Find where the given text appears and provide that cell's center as (x, y) coordinate. 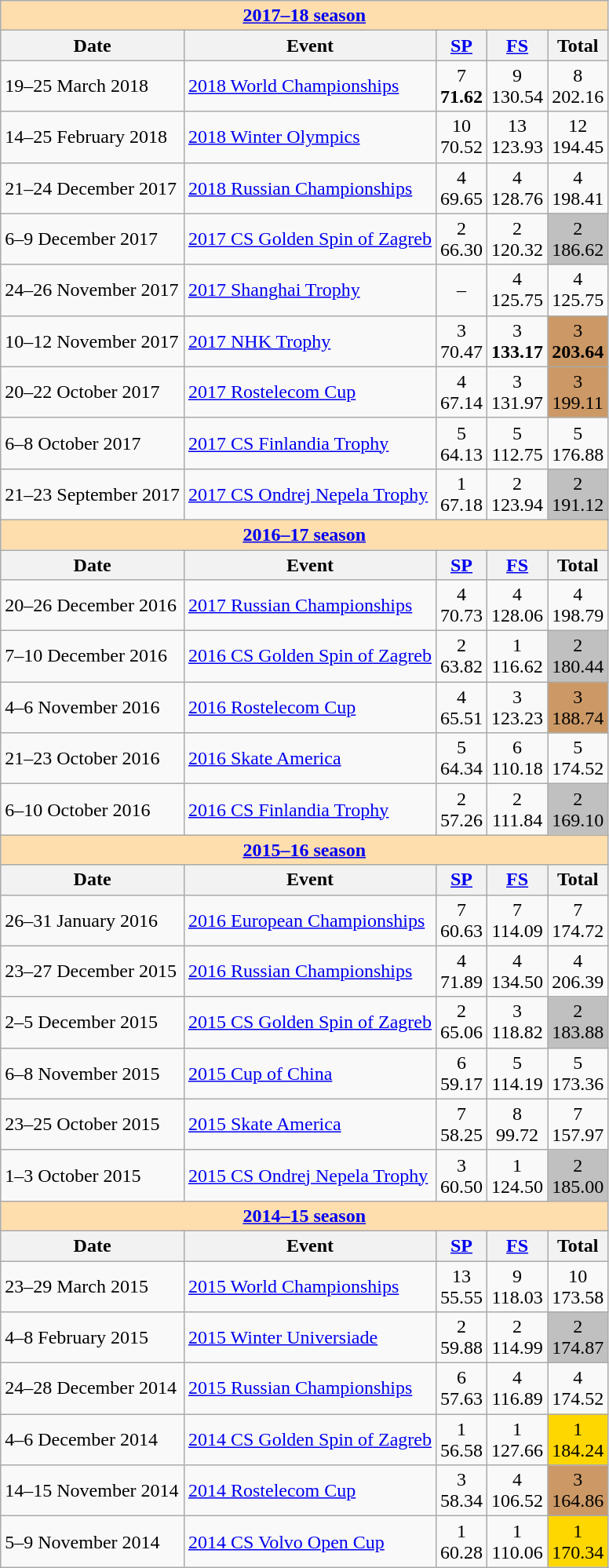
20–26 December 2016 (93, 606)
2016 Skate America (309, 758)
2015 Winter Universiade (309, 1337)
2014 CS Golden Spin of Zagreb (309, 1439)
3 164.86 (578, 1491)
10 70.52 (461, 137)
3 70.47 (461, 341)
3 60.50 (461, 1176)
2015 Skate America (309, 1124)
2017 CS Finlandia Trophy (309, 443)
2–5 December 2015 (93, 1022)
10–12 November 2017 (93, 341)
21–24 December 2017 (93, 188)
1 124.50 (518, 1176)
2017 Rostelecom Cup (309, 392)
2 114.99 (518, 1337)
14–15 November 2014 (93, 1491)
1 116.62 (518, 656)
21–23 September 2017 (93, 494)
1 170.34 (578, 1541)
3 118.82 (518, 1022)
2017 CS Golden Spin of Zagreb (309, 239)
4 134.50 (518, 972)
2 169.10 (578, 810)
19–25 March 2018 (93, 86)
4 71.89 (461, 972)
2 183.88 (578, 1022)
5 174.52 (578, 758)
2014–15 season (304, 1216)
2014 CS Volvo Open Cup (309, 1541)
2016 Russian Championships (309, 972)
2 63.82 (461, 656)
2018 Russian Championships (309, 188)
12 194.45 (578, 137)
23–25 October 2015 (93, 1124)
4 174.52 (578, 1389)
7 60.63 (461, 920)
2 185.00 (578, 1176)
2 191.12 (578, 494)
7 157.97 (578, 1124)
6–9 December 2017 (93, 239)
4 206.39 (578, 972)
4 69.65 (461, 188)
24–28 December 2014 (93, 1389)
26–31 January 2016 (93, 920)
20–22 October 2017 (93, 392)
2 111.84 (518, 810)
4 65.51 (461, 708)
4 128.76 (518, 188)
21–23 October 2016 (93, 758)
4–8 February 2015 (93, 1337)
4 67.14 (461, 392)
3 188.74 (578, 708)
23–29 March 2015 (93, 1285)
9 118.03 (518, 1285)
6–8 November 2015 (93, 1074)
4 116.89 (518, 1389)
2015 Cup of China (309, 1074)
2 186.62 (578, 239)
4 198.41 (578, 188)
4 70.73 (461, 606)
2018 Winter Olympics (309, 137)
2 66.30 (461, 239)
4–6 November 2016 (93, 708)
13 123.93 (518, 137)
3 131.97 (518, 392)
7–10 December 2016 (93, 656)
2017 Russian Championships (309, 606)
5 173.36 (578, 1074)
2015–16 season (304, 850)
2 65.06 (461, 1022)
10 173.58 (578, 1285)
13 55.55 (461, 1285)
2 57.26 (461, 810)
5 176.88 (578, 443)
4 106.52 (518, 1491)
8 202.16 (578, 86)
6 59.17 (461, 1074)
5 64.34 (461, 758)
6–10 October 2016 (93, 810)
14–25 February 2018 (93, 137)
2014 Rostelecom Cup (309, 1491)
1 184.24 (578, 1439)
24–26 November 2017 (93, 290)
5 64.13 (461, 443)
2 123.94 (518, 494)
3 203.64 (578, 341)
– (461, 290)
2015 CS Golden Spin of Zagreb (309, 1022)
4 198.79 (578, 606)
7 71.62 (461, 86)
3 123.23 (518, 708)
7 58.25 (461, 1124)
9 130.54 (518, 86)
1–3 October 2015 (93, 1176)
3 133.17 (518, 341)
4–6 December 2014 (93, 1439)
2 120.32 (518, 239)
23–27 December 2015 (93, 972)
6 57.63 (461, 1389)
1 127.66 (518, 1439)
1 67.18 (461, 494)
5 114.19 (518, 1074)
1 56.58 (461, 1439)
2015 CS Ondrej Nepela Trophy (309, 1176)
4 128.06 (518, 606)
1 110.06 (518, 1541)
2018 World Championships (309, 86)
2017–18 season (304, 16)
6 110.18 (518, 758)
2017 Shanghai Trophy (309, 290)
2016–17 season (304, 534)
7 114.09 (518, 920)
2 180.44 (578, 656)
2 174.87 (578, 1337)
8 99.72 (518, 1124)
2015 Russian Championships (309, 1389)
3 58.34 (461, 1491)
6–8 October 2017 (93, 443)
5 112.75 (518, 443)
7 174.72 (578, 920)
2017 CS Ondrej Nepela Trophy (309, 494)
2016 CS Finlandia Trophy (309, 810)
5–9 November 2014 (93, 1541)
2016 CS Golden Spin of Zagreb (309, 656)
2016 Rostelecom Cup (309, 708)
2017 NHK Trophy (309, 341)
2016 European Championships (309, 920)
1 60.28 (461, 1541)
3 199.11 (578, 392)
2 59.88 (461, 1337)
2015 World Championships (309, 1285)
